Provide the (X, Y) coordinate of the cell's center where the given text is located.  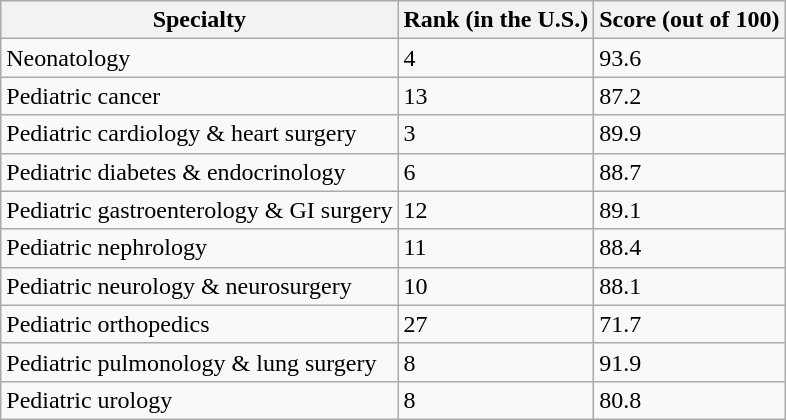
93.6 (690, 58)
12 (496, 210)
6 (496, 172)
88.4 (690, 248)
11 (496, 248)
80.8 (690, 400)
13 (496, 96)
27 (496, 324)
88.7 (690, 172)
Pediatric cancer (200, 96)
Score (out of 100) (690, 20)
Pediatric orthopedics (200, 324)
10 (496, 286)
Pediatric pulmonology & lung surgery (200, 362)
Pediatric gastroenterology & GI surgery (200, 210)
Pediatric neurology & neurosurgery (200, 286)
Rank (in the U.S.) (496, 20)
91.9 (690, 362)
88.1 (690, 286)
Neonatology (200, 58)
Specialty (200, 20)
Pediatric diabetes & endocrinology (200, 172)
89.1 (690, 210)
Pediatric nephrology (200, 248)
Pediatric urology (200, 400)
89.9 (690, 134)
4 (496, 58)
Pediatric cardiology & heart surgery (200, 134)
87.2 (690, 96)
71.7 (690, 324)
3 (496, 134)
